Provide the [X, Y] coordinate of the cell's center where the given text is located.  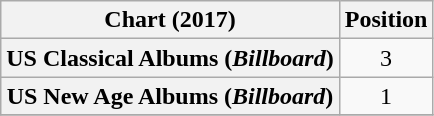
US Classical Albums (Billboard) [170, 58]
Chart (2017) [170, 20]
US New Age Albums (Billboard) [170, 96]
3 [386, 58]
Position [386, 20]
1 [386, 96]
